Locate the cell with the specified text and output its (X, Y) center coordinate. 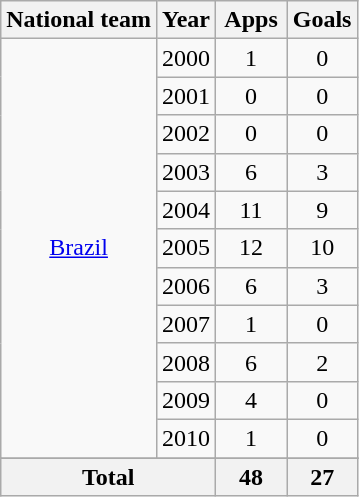
Goals (322, 20)
2007 (186, 324)
48 (252, 477)
2000 (186, 58)
National team (79, 20)
Brazil (79, 248)
2004 (186, 210)
Apps (252, 20)
2006 (186, 286)
9 (322, 210)
2009 (186, 400)
Year (186, 20)
2010 (186, 438)
2005 (186, 248)
2002 (186, 134)
2 (322, 362)
2008 (186, 362)
10 (322, 248)
12 (252, 248)
Total (108, 477)
2003 (186, 172)
11 (252, 210)
4 (252, 400)
27 (322, 477)
2001 (186, 96)
